Capture the cell that displays the provided text and extract its [X, Y] central coordinate. 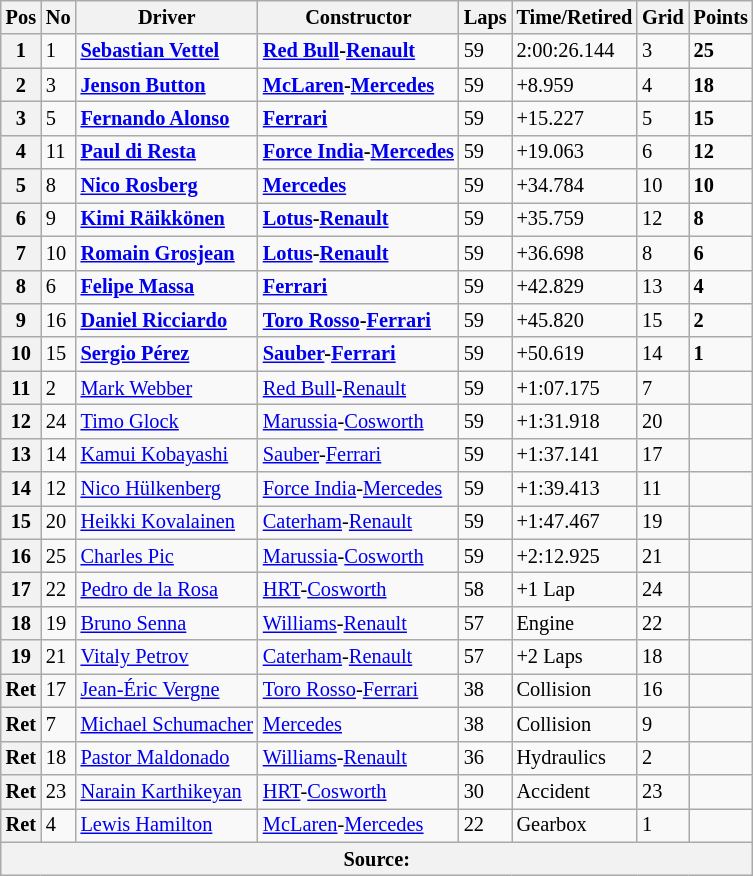
+42.829 [575, 287]
30 [486, 791]
+2:12.925 [575, 556]
Time/Retired [575, 17]
Kamui Kobayashi [167, 455]
Jenson Button [167, 85]
Charles Pic [167, 556]
Nico Rosberg [167, 186]
Romain Grosjean [167, 253]
+15.227 [575, 118]
Nico Hülkenberg [167, 489]
Points [721, 17]
Gearbox [575, 825]
+1:47.467 [575, 522]
Sergio Pérez [167, 354]
Kimi Räikkönen [167, 219]
Paul di Resta [167, 152]
+50.619 [575, 354]
Timo Glock [167, 421]
Michael Schumacher [167, 724]
+36.698 [575, 253]
Vitaly Petrov [167, 657]
+1:39.413 [575, 489]
+19.063 [575, 152]
Jean-Éric Vergne [167, 690]
+1:37.141 [575, 455]
Hydraulics [575, 758]
+1 Lap [575, 589]
Heikki Kovalainen [167, 522]
+2 Laps [575, 657]
Source: [377, 859]
Bruno Senna [167, 623]
No [58, 17]
Felipe Massa [167, 287]
+45.820 [575, 320]
Daniel Ricciardo [167, 320]
Engine [575, 623]
Constructor [358, 17]
Pos [21, 17]
+34.784 [575, 186]
Accident [575, 791]
+35.759 [575, 219]
Mark Webber [167, 388]
Laps [486, 17]
Narain Karthikeyan [167, 791]
Lewis Hamilton [167, 825]
Sebastian Vettel [167, 51]
2:00:26.144 [575, 51]
+8.959 [575, 85]
Pastor Maldonado [167, 758]
Pedro de la Rosa [167, 589]
Fernando Alonso [167, 118]
Grid [663, 17]
+1:31.918 [575, 421]
Driver [167, 17]
+1:07.175 [575, 388]
58 [486, 589]
36 [486, 758]
